For the text-containing cell, return its midpoint in [x, y] coordinate format. 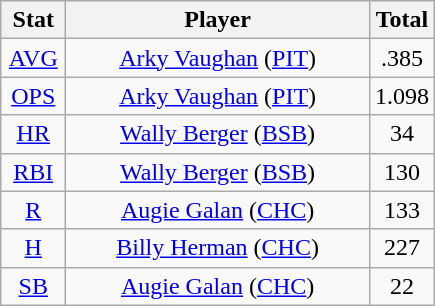
130 [402, 172]
Total [402, 20]
HR [34, 134]
SB [34, 286]
H [34, 248]
Billy Herman (CHC) [218, 248]
RBI [34, 172]
.385 [402, 58]
1.098 [402, 96]
34 [402, 134]
Stat [34, 20]
133 [402, 210]
R [34, 210]
AVG [34, 58]
Player [218, 20]
22 [402, 286]
OPS [34, 96]
227 [402, 248]
